Search for the cell housing the specified text and yield its [X, Y] center coordinate. 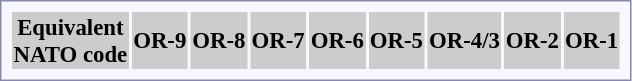
OR-9 [160, 40]
OR-8 [219, 40]
OR-6 [337, 40]
OR-1 [592, 40]
EquivalentNATO code [70, 40]
OR-2 [532, 40]
OR-4/3 [464, 40]
OR-7 [278, 40]
OR-5 [396, 40]
